Find where the given text appears and provide that cell's center as (x, y) coordinate. 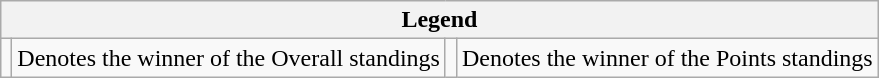
Legend (440, 20)
Denotes the winner of the Points standings (667, 58)
Denotes the winner of the Overall standings (229, 58)
